Scan for the cell matching the given text and deliver its (X, Y) coordinate at center. 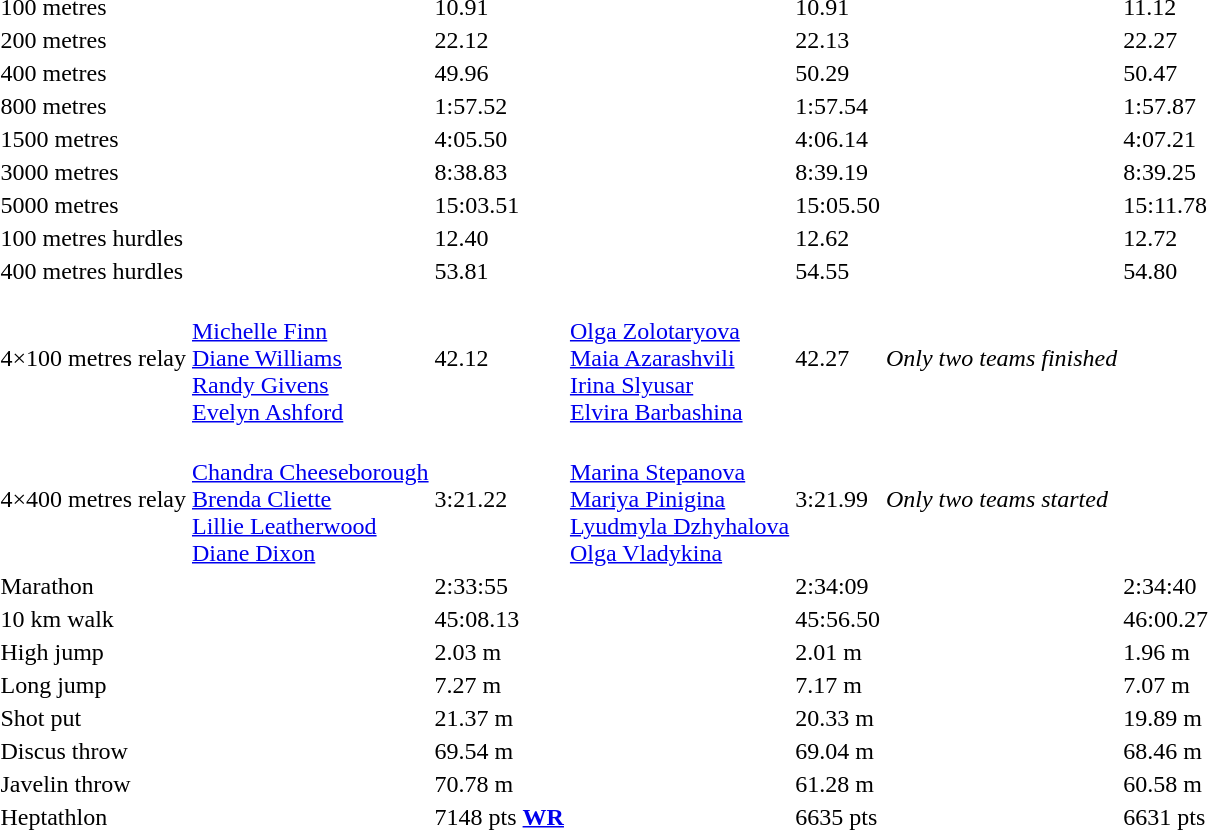
22.12 (499, 40)
69.54 m (499, 751)
49.96 (499, 73)
45:08.13 (499, 619)
1:57.54 (838, 106)
2.01 m (838, 652)
61.28 m (838, 784)
Michelle FinnDiane WilliamsRandy GivensEvelyn Ashford (310, 358)
Marina StepanovaMariya PiniginaLyudmyla DzhyhalovaOlga Vladykina (679, 499)
12.40 (499, 238)
22.13 (838, 40)
7.27 m (499, 685)
2.03 m (499, 652)
2:34:09 (838, 586)
21.37 m (499, 718)
54.55 (838, 271)
42.12 (499, 358)
3:21.22 (499, 499)
45:56.50 (838, 619)
20.33 m (838, 718)
69.04 m (838, 751)
15:05.50 (838, 205)
8:38.83 (499, 172)
Olga ZolotaryovaMaia AzarashviliIrina SlyusarElvira Barbashina (679, 358)
42.27 (838, 358)
12.62 (838, 238)
7.17 m (838, 685)
70.78 m (499, 784)
4:06.14 (838, 139)
2:33:55 (499, 586)
Only two teams started (1001, 499)
50.29 (838, 73)
15:03.51 (499, 205)
1:57.52 (499, 106)
53.81 (499, 271)
Chandra CheeseboroughBrenda ClietteLillie LeatherwoodDiane Dixon (310, 499)
4:05.50 (499, 139)
8:39.19 (838, 172)
3:21.99 (838, 499)
Only two teams finished (1001, 358)
